Capture the cell that displays the provided text and extract its (X, Y) central coordinate. 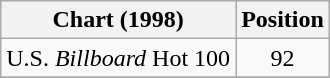
U.S. Billboard Hot 100 (118, 58)
92 (283, 58)
Position (283, 20)
Chart (1998) (118, 20)
